Determine the [X, Y] coordinate at the center of the cell enclosing the given text.  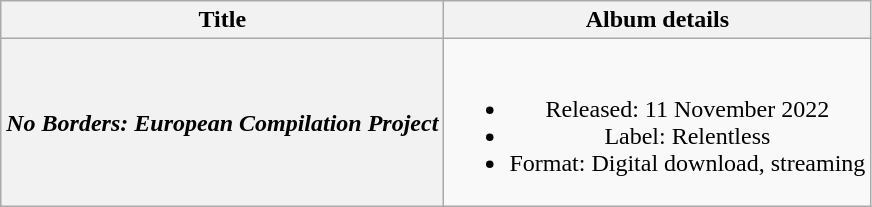
Title [222, 20]
No Borders: European Compilation Project [222, 122]
Album details [658, 20]
Released: 11 November 2022Label: RelentlessFormat: Digital download, streaming [658, 122]
